Provide the [x, y] coordinate of the cell's center where the given text is located.  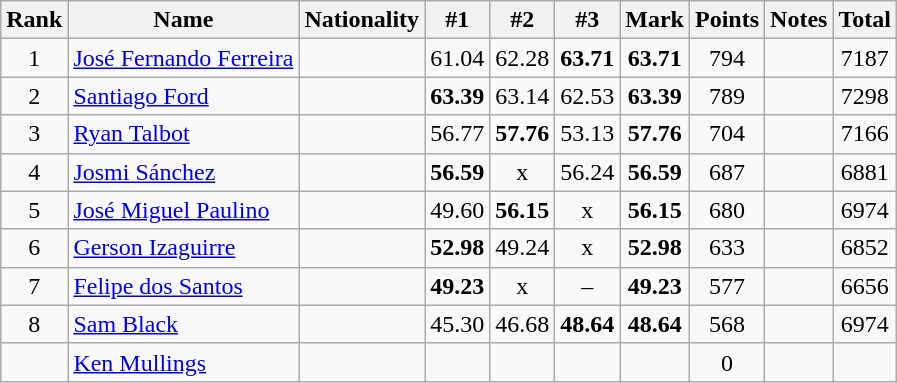
46.68 [522, 324]
Josmi Sánchez [184, 172]
633 [728, 248]
8 [34, 324]
61.04 [458, 58]
7298 [865, 96]
62.28 [522, 58]
53.13 [588, 134]
49.24 [522, 248]
7 [34, 286]
Santiago Ford [184, 96]
6852 [865, 248]
Ryan Talbot [184, 134]
Points [728, 20]
62.53 [588, 96]
Notes [799, 20]
#1 [458, 20]
5 [34, 210]
704 [728, 134]
568 [728, 324]
Total [865, 20]
Sam Black [184, 324]
680 [728, 210]
3 [34, 134]
63.14 [522, 96]
7187 [865, 58]
Mark [655, 20]
Felipe dos Santos [184, 286]
José Fernando Ferreira [184, 58]
José Miguel Paulino [184, 210]
789 [728, 96]
Nationality [362, 20]
Ken Mullings [184, 362]
56.77 [458, 134]
Rank [34, 20]
– [588, 286]
Name [184, 20]
#3 [588, 20]
6 [34, 248]
56.24 [588, 172]
6881 [865, 172]
45.30 [458, 324]
794 [728, 58]
687 [728, 172]
7166 [865, 134]
#2 [522, 20]
0 [728, 362]
577 [728, 286]
49.60 [458, 210]
6656 [865, 286]
2 [34, 96]
4 [34, 172]
1 [34, 58]
Gerson Izaguirre [184, 248]
